For the text-containing cell, return its midpoint in [x, y] coordinate format. 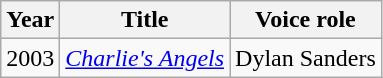
Dylan Sanders [306, 58]
Year [30, 20]
2003 [30, 58]
Title [145, 20]
Charlie's Angels [145, 58]
Voice role [306, 20]
